Extract the (X, Y) coordinate from the center of the cell holding the provided text.  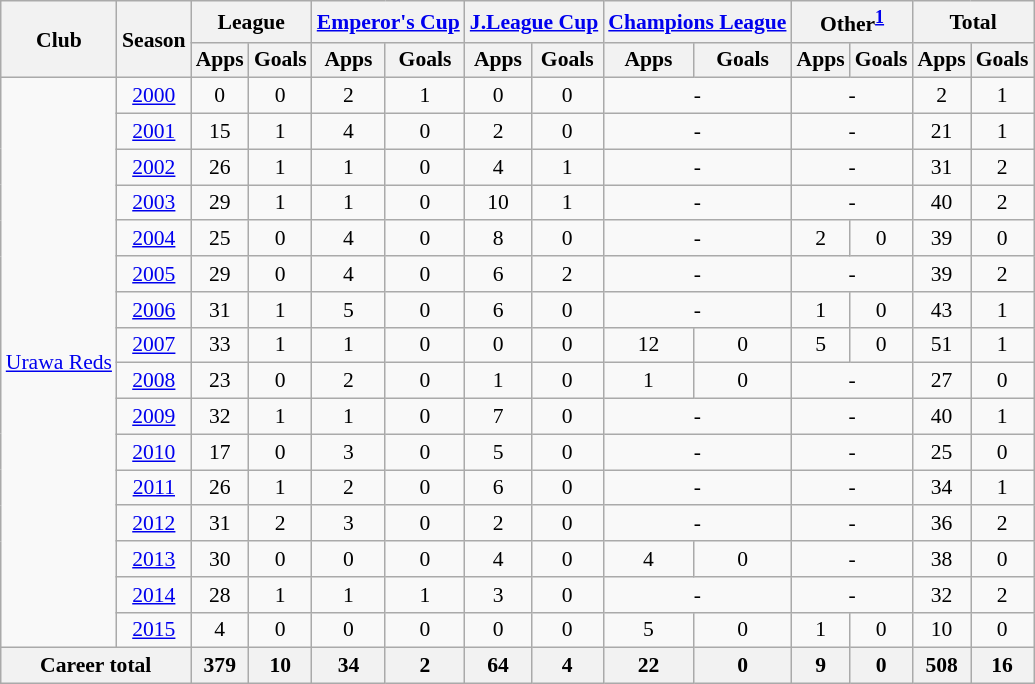
27 (942, 381)
17 (220, 452)
36 (942, 524)
2000 (154, 96)
Season (154, 40)
Emperor's Cup (388, 22)
Urawa Reds (59, 363)
28 (220, 595)
Career total (96, 666)
2014 (154, 595)
23 (220, 381)
League (252, 22)
15 (220, 132)
J.League Cup (534, 22)
8 (498, 239)
2010 (154, 452)
2008 (154, 381)
Club (59, 40)
7 (498, 417)
508 (942, 666)
2004 (154, 239)
64 (498, 666)
22 (648, 666)
21 (942, 132)
379 (220, 666)
51 (942, 345)
2011 (154, 488)
12 (648, 345)
2012 (154, 524)
2006 (154, 310)
2003 (154, 203)
9 (821, 666)
43 (942, 310)
2002 (154, 167)
38 (942, 559)
30 (220, 559)
2013 (154, 559)
2009 (154, 417)
Other1 (852, 22)
Total (974, 22)
33 (220, 345)
Champions League (697, 22)
2015 (154, 630)
2001 (154, 132)
16 (1002, 666)
2005 (154, 274)
2007 (154, 345)
